Locate the cell with the specified text and output its [x, y] center coordinate. 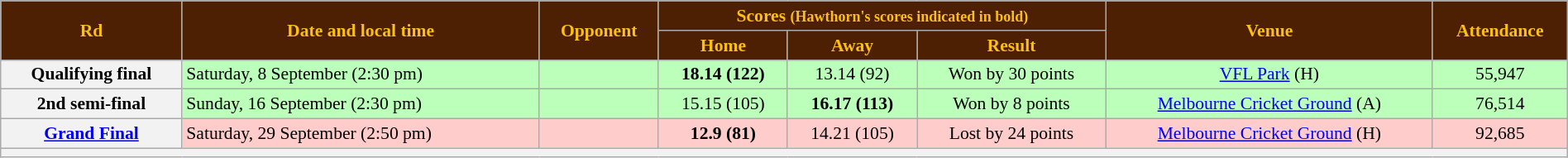
Scores (Hawthorn's scores indicated in bold) [882, 16]
18.14 (122) [723, 74]
Away [852, 45]
55,947 [1500, 74]
16.17 (113) [852, 104]
13.14 (92) [852, 74]
Won by 30 points [1012, 74]
2nd semi-final [91, 104]
Saturday, 29 September (2:50 pm) [361, 134]
92,685 [1500, 134]
Result [1012, 45]
Melbourne Cricket Ground (A) [1269, 104]
76,514 [1500, 104]
Date and local time [361, 30]
14.21 (105) [852, 134]
12.9 (81) [723, 134]
Qualifying final [91, 74]
Saturday, 8 September (2:30 pm) [361, 74]
Won by 8 points [1012, 104]
Opponent [599, 30]
Grand Final [91, 134]
Attendance [1500, 30]
15.15 (105) [723, 104]
Melbourne Cricket Ground (H) [1269, 134]
VFL Park (H) [1269, 74]
Sunday, 16 September (2:30 pm) [361, 104]
Home [723, 45]
Venue [1269, 30]
Lost by 24 points [1012, 134]
Rd [91, 30]
